Output the [x, y] coordinate of the center of the cell containing the given text.  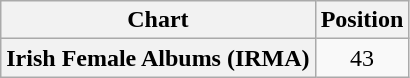
Position [362, 20]
Irish Female Albums (IRMA) [158, 58]
Chart [158, 20]
43 [362, 58]
